Provide the [x, y] coordinate of the cell's center where the given text is located.  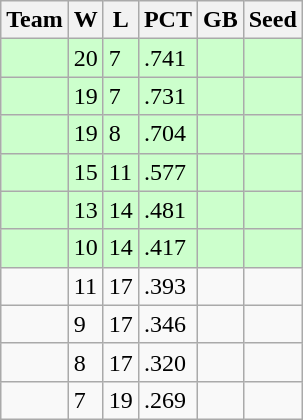
.481 [168, 210]
20 [86, 58]
.704 [168, 134]
.320 [168, 362]
10 [86, 248]
9 [86, 324]
.741 [168, 58]
GB [220, 20]
Team [35, 20]
.393 [168, 286]
PCT [168, 20]
.577 [168, 172]
W [86, 20]
.417 [168, 248]
15 [86, 172]
.346 [168, 324]
Seed [272, 20]
L [120, 20]
13 [86, 210]
.269 [168, 400]
.731 [168, 96]
